Pinpoint the cell where the given text exists, returning its [x, y] midpoint coordinate. 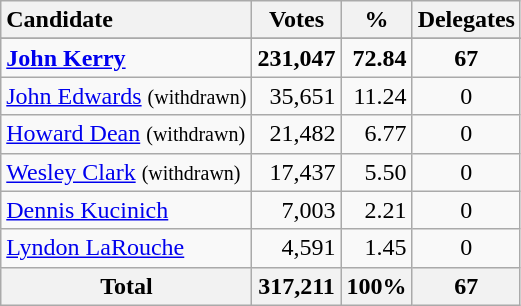
11.24 [376, 96]
1.45 [376, 248]
35,651 [296, 96]
4,591 [296, 248]
2.21 [376, 210]
John Kerry [126, 58]
Delegates [466, 20]
72.84 [376, 58]
Wesley Clark (withdrawn) [126, 172]
% [376, 20]
Howard Dean (withdrawn) [126, 134]
317,211 [296, 286]
Total [126, 286]
Votes [296, 20]
100% [376, 286]
21,482 [296, 134]
7,003 [296, 210]
Candidate [126, 20]
John Edwards (withdrawn) [126, 96]
Dennis Kucinich [126, 210]
6.77 [376, 134]
231,047 [296, 58]
5.50 [376, 172]
17,437 [296, 172]
Lyndon LaRouche [126, 248]
